From the cell containing the given text, extract its center point as (X, Y) coordinate. 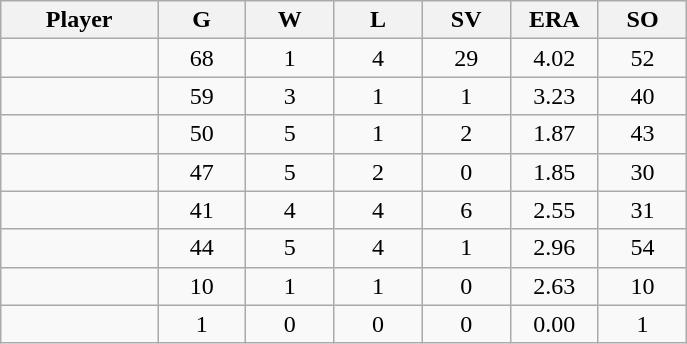
2.96 (554, 248)
L (378, 20)
2.63 (554, 286)
50 (202, 134)
52 (642, 58)
43 (642, 134)
4.02 (554, 58)
31 (642, 210)
54 (642, 248)
0.00 (554, 324)
3.23 (554, 96)
SO (642, 20)
1.85 (554, 172)
44 (202, 248)
68 (202, 58)
3 (290, 96)
1.87 (554, 134)
G (202, 20)
SV (466, 20)
47 (202, 172)
41 (202, 210)
ERA (554, 20)
40 (642, 96)
Player (80, 20)
29 (466, 58)
59 (202, 96)
30 (642, 172)
W (290, 20)
2.55 (554, 210)
6 (466, 210)
